Identify which cell holds the provided text, then report its [X, Y] central coordinate. 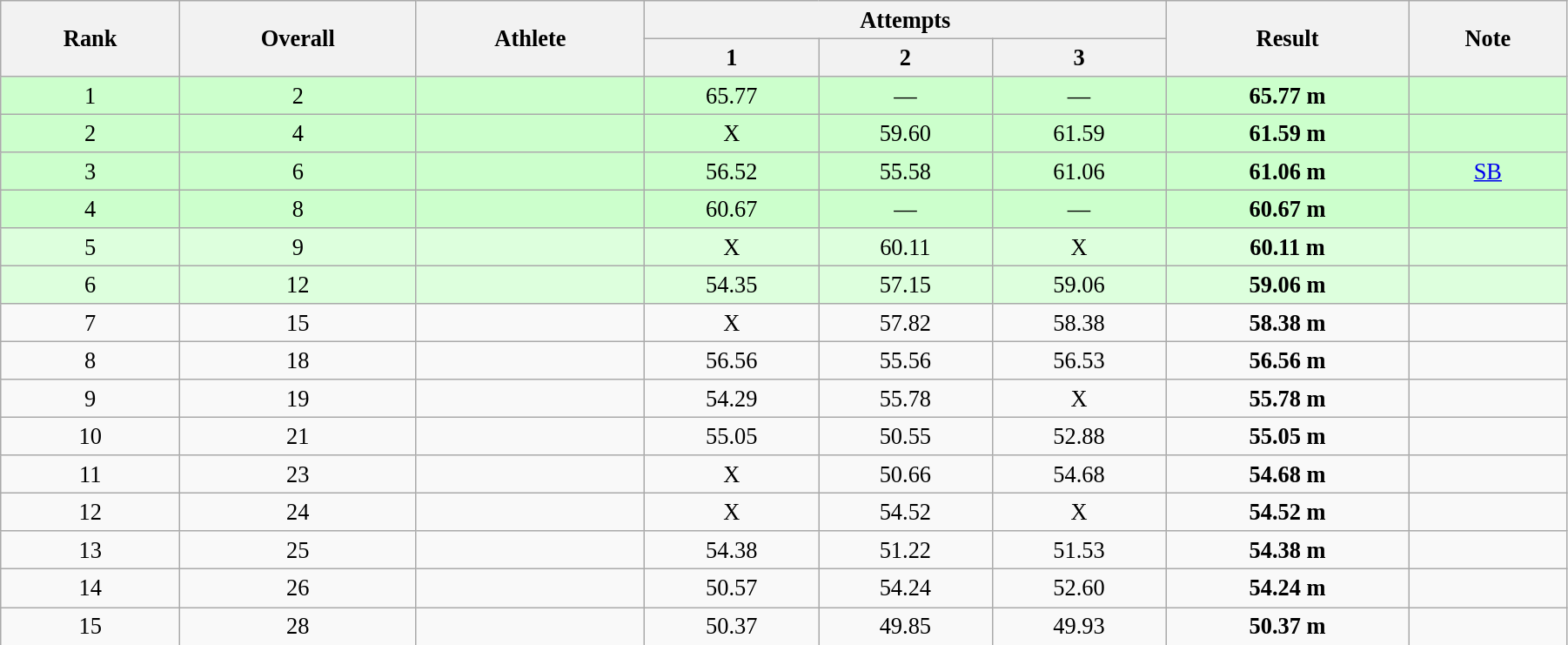
Athlete [531, 38]
7 [90, 323]
54.38 m [1288, 550]
50.37 [732, 626]
54.29 [732, 399]
13 [90, 550]
26 [298, 588]
Attempts [905, 19]
65.77 [732, 95]
54.35 [732, 285]
50.55 [906, 436]
25 [298, 550]
60.11 [906, 247]
49.93 [1079, 626]
54.38 [732, 550]
54.52 m [1288, 512]
65.77 m [1288, 95]
49.85 [906, 626]
59.06 m [1288, 285]
Result [1288, 38]
56.56 m [1288, 360]
56.52 [732, 171]
54.52 [906, 512]
59.60 [906, 133]
54.24 [906, 588]
21 [298, 436]
50.37 m [1288, 626]
54.24 m [1288, 588]
23 [298, 474]
54.68 m [1288, 474]
60.67 [732, 209]
50.57 [732, 588]
Rank [90, 38]
61.06 m [1288, 171]
58.38 [1079, 323]
SB [1488, 171]
51.53 [1079, 550]
10 [90, 436]
56.53 [1079, 360]
60.11 m [1288, 247]
57.82 [906, 323]
55.78 [906, 399]
18 [298, 360]
28 [298, 626]
24 [298, 512]
55.58 [906, 171]
55.05 m [1288, 436]
61.59 [1079, 133]
61.59 m [1288, 133]
11 [90, 474]
Note [1488, 38]
Overall [298, 38]
52.60 [1079, 588]
52.88 [1079, 436]
5 [90, 247]
57.15 [906, 285]
55.56 [906, 360]
56.56 [732, 360]
55.78 m [1288, 399]
61.06 [1079, 171]
14 [90, 588]
60.67 m [1288, 209]
54.68 [1079, 474]
51.22 [906, 550]
19 [298, 399]
50.66 [906, 474]
58.38 m [1288, 323]
55.05 [732, 436]
59.06 [1079, 285]
